Determine the [x, y] coordinate at the center of the cell enclosing the given text.  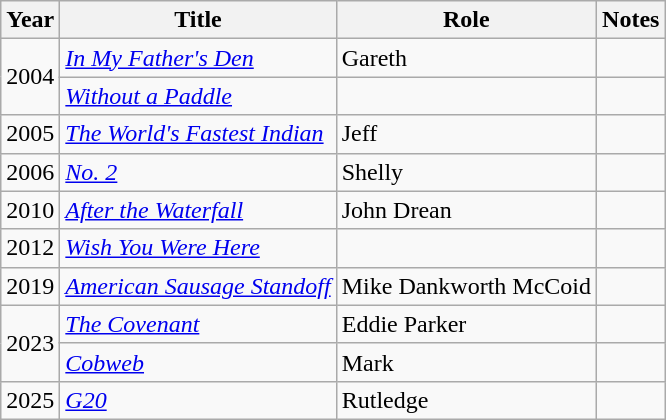
Wish You Were Here [198, 248]
Year [30, 20]
2025 [30, 400]
Mark [466, 362]
In My Father's Den [198, 58]
American Sausage Standoff [198, 286]
Mike Dankworth McCoid [466, 286]
Cobweb [198, 362]
2023 [30, 343]
2006 [30, 172]
2005 [30, 134]
2010 [30, 210]
2004 [30, 77]
G20 [198, 400]
No. 2 [198, 172]
Notes [631, 20]
The Covenant [198, 324]
Rutledge [466, 400]
2019 [30, 286]
After the Waterfall [198, 210]
John Drean [466, 210]
Title [198, 20]
Jeff [466, 134]
Shelly [466, 172]
Gareth [466, 58]
Role [466, 20]
Without a Paddle [198, 96]
2012 [30, 248]
Eddie Parker [466, 324]
The World's Fastest Indian [198, 134]
